Locate the cell with the specified text and output its [x, y] center coordinate. 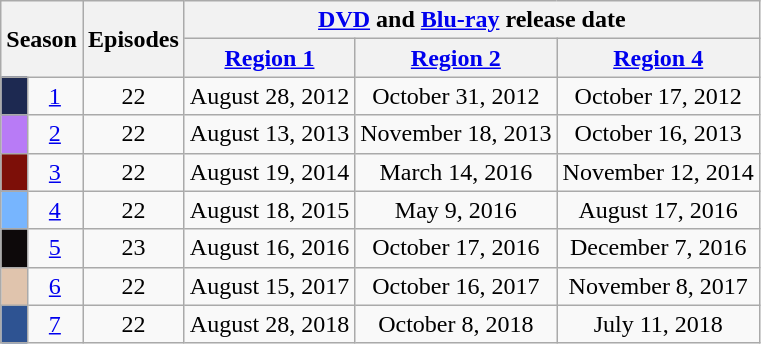
March 14, 2016 [456, 172]
August 17, 2016 [658, 210]
October 17, 2012 [658, 96]
August 16, 2016 [269, 248]
Region 2 [456, 58]
DVD and Blu-ray release date [472, 20]
May 9, 2016 [456, 210]
Season [42, 39]
2 [54, 134]
7 [54, 324]
Region 1 [269, 58]
23 [133, 248]
October 16, 2017 [456, 286]
November 12, 2014 [658, 172]
Episodes [133, 39]
October 17, 2016 [456, 248]
August 28, 2018 [269, 324]
Region 4 [658, 58]
6 [54, 286]
August 15, 2017 [269, 286]
August 18, 2015 [269, 210]
4 [54, 210]
December 7, 2016 [658, 248]
3 [54, 172]
1 [54, 96]
August 19, 2014 [269, 172]
October 8, 2018 [456, 324]
November 8, 2017 [658, 286]
October 16, 2013 [658, 134]
August 13, 2013 [269, 134]
November 18, 2013 [456, 134]
5 [54, 248]
August 28, 2012 [269, 96]
July 11, 2018 [658, 324]
October 31, 2012 [456, 96]
